From the cell containing the given text, extract its center point as (x, y) coordinate. 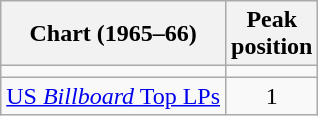
Peakposition (272, 34)
Chart (1965–66) (114, 34)
1 (272, 96)
US Billboard Top LPs (114, 96)
